Search for the cell housing the specified text and yield its [x, y] center coordinate. 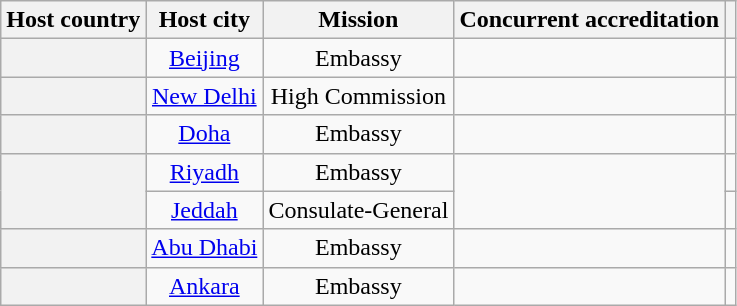
Mission [358, 20]
Host city [204, 20]
Host country [74, 20]
High Commission [358, 96]
Abu Dhabi [204, 248]
Beijing [204, 58]
Consulate-General [358, 210]
Concurrent accreditation [590, 20]
Jeddah [204, 210]
New Delhi [204, 96]
Doha [204, 134]
Riyadh [204, 172]
Ankara [204, 286]
